Output the (X, Y) coordinate of the center of the cell containing the given text.  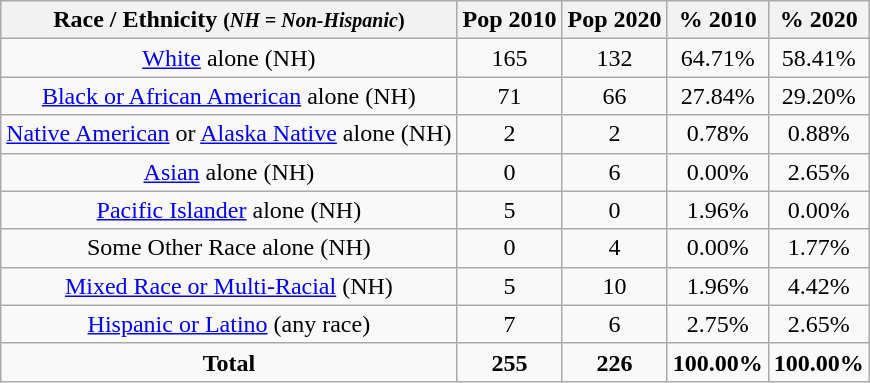
10 (614, 286)
0.88% (818, 134)
58.41% (818, 58)
Race / Ethnicity (NH = Non-Hispanic) (229, 20)
29.20% (818, 96)
Mixed Race or Multi-Racial (NH) (229, 286)
Pacific Islander alone (NH) (229, 210)
1.77% (818, 248)
27.84% (718, 96)
66 (614, 96)
Pop 2010 (510, 20)
2.75% (718, 324)
71 (510, 96)
Native American or Alaska Native alone (NH) (229, 134)
Black or African American alone (NH) (229, 96)
165 (510, 58)
7 (510, 324)
226 (614, 362)
132 (614, 58)
4.42% (818, 286)
Pop 2020 (614, 20)
% 2020 (818, 20)
Some Other Race alone (NH) (229, 248)
255 (510, 362)
4 (614, 248)
Asian alone (NH) (229, 172)
Hispanic or Latino (any race) (229, 324)
White alone (NH) (229, 58)
% 2010 (718, 20)
0.78% (718, 134)
64.71% (718, 58)
Total (229, 362)
